For the text-containing cell, return its midpoint in [X, Y] coordinate format. 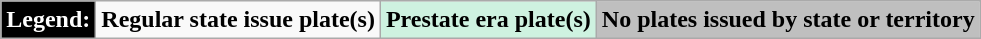
No plates issued by state or territory [788, 20]
Legend: [48, 20]
Prestate era plate(s) [488, 20]
Regular state issue plate(s) [238, 20]
